From the cell containing the given text, extract its center point as [x, y] coordinate. 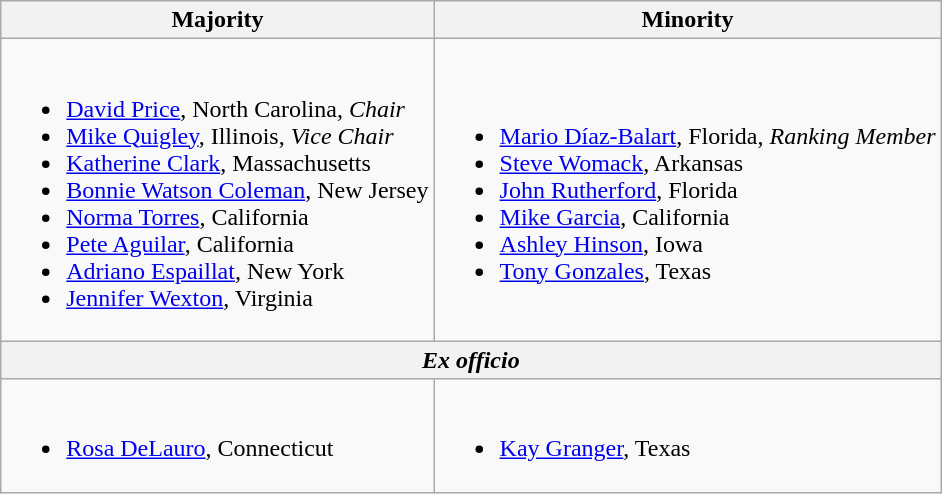
Ex officio [471, 360]
Majority [218, 20]
Rosa DeLauro, Connecticut [218, 436]
Minority [688, 20]
Kay Granger, Texas [688, 436]
